Identify which cell holds the provided text, then report its (x, y) central coordinate. 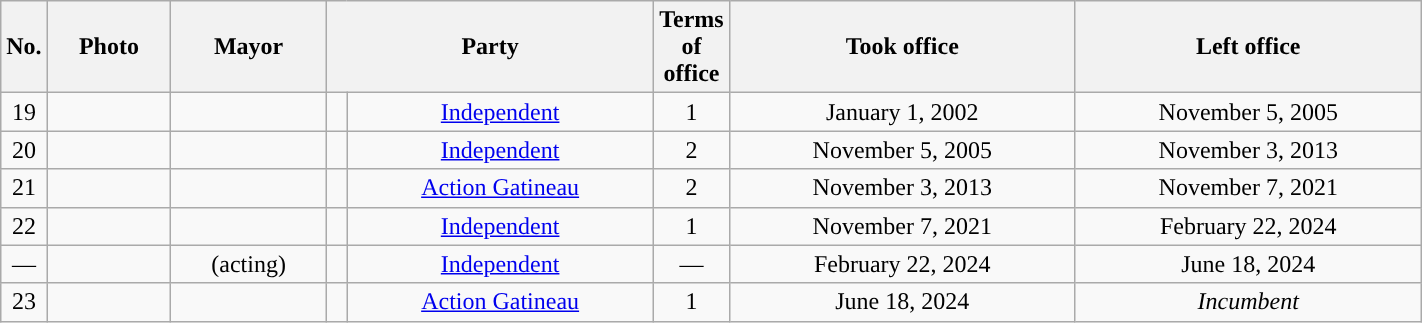
23 (24, 302)
19 (24, 112)
Took office (902, 47)
Party (490, 47)
(acting) (249, 264)
21 (24, 188)
Mayor (249, 47)
20 (24, 150)
22 (24, 226)
January 1, 2002 (902, 112)
Terms of office (692, 47)
Photo (109, 47)
Left office (1248, 47)
Incumbent (1248, 302)
No. (24, 47)
